Return the (x, y) coordinate for the center point of the cell that contains the specified text.  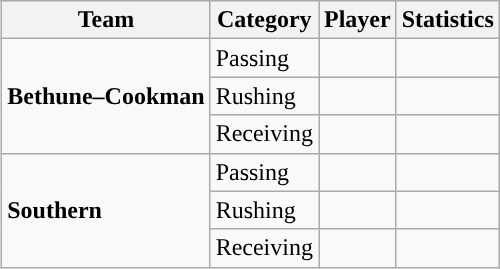
Bethune–Cookman (106, 96)
Category (264, 20)
Player (357, 20)
Team (106, 20)
Statistics (448, 20)
Southern (106, 210)
